Provide the [x, y] coordinate of the cell's center where the given text is located.  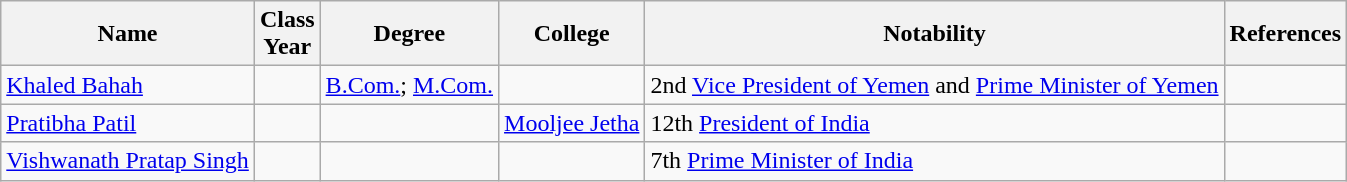
ClassYear [287, 34]
12th President of India [934, 123]
References [1286, 34]
Name [128, 34]
2nd Vice President of Yemen and Prime Minister of Yemen [934, 85]
Mooljee Jetha [572, 123]
Khaled Bahah [128, 85]
B.Com.; M.Com. [409, 85]
Notability [934, 34]
Degree [409, 34]
Pratibha Patil [128, 123]
7th Prime Minister of India [934, 161]
College [572, 34]
Vishwanath Pratap Singh [128, 161]
